Identify which cell holds the provided text, then report its [x, y] central coordinate. 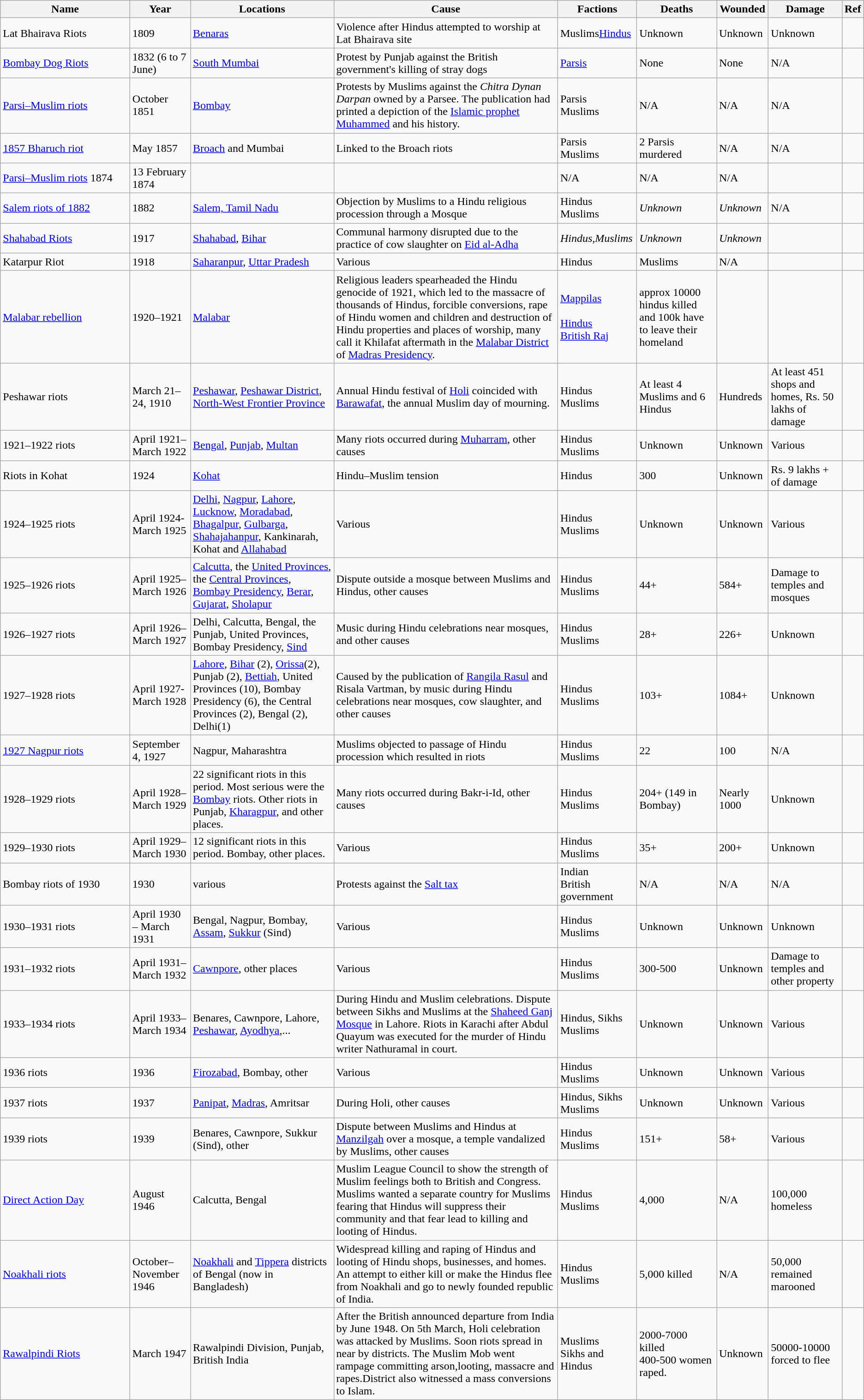
MuslimsSikhs and Hindus [597, 1354]
Many riots occurred during Bakr-i-Id, other causes [446, 799]
1921–1922 riots [66, 445]
April 1925–March 1926 [160, 585]
Malabar rebellion [66, 317]
Rawalpindi Division, Punjab, British India [262, 1354]
Music during Hindu celebrations near mosques, and other causes [446, 634]
Lat Bhairava Riots [66, 33]
Benares, Cawnpore, Sukkur (Sind), other [262, 1139]
April 1924- March 1925 [160, 524]
Bombay [262, 105]
1927 Nagpur riots [66, 751]
October 1851 [160, 105]
April 1926–March 1927 [160, 634]
1926–1927 riots [66, 634]
Nagpur, Maharashtra [262, 751]
Protest by Punjab against the British government's killing of stray dogs [446, 63]
1939 riots [66, 1139]
April 1930 – March 1931 [160, 926]
Hindus,Muslims [597, 238]
1929–1930 riots [66, 847]
Dispute outside a mosque between Muslims and Hindus, other causes [446, 585]
1928–1929 riots [66, 799]
1917 [160, 238]
Indian British government [597, 884]
MuslimsHindus [597, 33]
Wounded [742, 9]
March 1947 [160, 1354]
MappilasHindus British Raj [597, 317]
4,000 [677, 1200]
Bengal, Nagpur, Bombay, Assam, Sukkur (Sind) [262, 926]
Lahore, Bihar (2), Orissa(2), Punjab (2), Bettiah, United Provinces (10), Bombay Presidency (6), the Central Provinces (2), Bengal (2), Delhi(1) [262, 695]
Shahabad, Bihar [262, 238]
Calcutta, the United Provinces, the Central Provinces, Bombay Presidency, Berar, Gujarat, Sholapur [262, 585]
Benaras [262, 33]
Riots in Kohat [66, 475]
Factions [597, 9]
Cause [446, 9]
Objection by Muslims to a Hindu religious procession through a Mosque [446, 208]
Salem riots of 1882 [66, 208]
58+ [742, 1139]
September 4, 1927 [160, 751]
Noakhali riots [66, 1274]
584+ [742, 585]
April 1929–March 1930 [160, 847]
12 significant riots in this period. Bombay, other places. [262, 847]
Muslims [677, 262]
Protests against the Salt tax [446, 884]
1927–1928 riots [66, 695]
28+ [677, 634]
Caused by the publication of Rangila Rasul and Risala Vartman, by music during Hindu celebrations near mosques, cow slaughter, and other causes [446, 695]
1936 riots [66, 1073]
226+ [742, 634]
April 1933–March 1934 [160, 1024]
April 1928–March 1929 [160, 799]
Katarpur Riot [66, 262]
Kohat [262, 475]
1920–1921 [160, 317]
Benares, Cawnpore, Lahore, Peshawar, Ayodhya,... [262, 1024]
Parsi–Muslim riots 1874 [66, 178]
1939 [160, 1139]
approx 10000 hindus killed and 100k have to leave their homeland [677, 317]
1809 [160, 33]
Rawalpindi Riots [66, 1354]
April 1921–March 1922 [160, 445]
22 [677, 751]
1930–1931 riots [66, 926]
Hundreds [742, 397]
13 February 1874 [160, 178]
1918 [160, 262]
Damage to temples and mosques [805, 585]
100 [742, 751]
Direct Action Day [66, 1200]
200+ [742, 847]
204+ (149 in Bombay) [677, 799]
Bombay riots of 1930 [66, 884]
1084+ [742, 695]
At least 451 shops and homes, Rs. 50 lakhs of damage [805, 397]
Bombay Dog Riots [66, 63]
Saharanpur, Uttar Pradesh [262, 262]
various [262, 884]
Deaths [677, 9]
October–November 1946 [160, 1274]
Hindu–Muslim tension [446, 475]
Peshawar riots [66, 397]
1933–1934 riots [66, 1024]
At least 4 Muslims and 6 Hindus [677, 397]
Shahabad Riots [66, 238]
Locations [262, 9]
August 1946 [160, 1200]
Muslims objected to passage of Hindu procession which resulted in riots [446, 751]
151+ [677, 1139]
April 1931–March 1932 [160, 969]
1937 [160, 1102]
Communal harmony disrupted due to the practice of cow slaughter on Eid al-Adha [446, 238]
Damage [805, 9]
Name [66, 9]
35+ [677, 847]
South Mumbai [262, 63]
Peshawar, Peshawar District, North-West Frontier Province [262, 397]
May 1857 [160, 148]
Damage to temples and other property [805, 969]
Dispute between Muslims and Hindus at Manzilgah over a mosque, a temple vandalized by Muslims, other causes [446, 1139]
300 [677, 475]
April 1927- March 1928 [160, 695]
Malabar [262, 317]
Many riots occurred during Muharram, other causes [446, 445]
March 21–24, 1910 [160, 397]
22 significant riots in this period. Most serious were the Bombay riots. Other riots in Punjab, Kharagpur, and other places. [262, 799]
Parsi–Muslim riots [66, 105]
1924 [160, 475]
Bengal, Punjab, Multan [262, 445]
Salem, Tamil Nadu [262, 208]
50,000 remained marooned [805, 1274]
44+ [677, 585]
Delhi, Nagpur, Lahore, Lucknow, Moradabad, Bhagalpur, Gulbarga, Shahajahanpur, Kankinarah, Kohat and Allahabad [262, 524]
Year [160, 9]
Parsis [597, 63]
Ref [853, 9]
Noakhali and Tippera districts of Bengal (now in Bangladesh) [262, 1274]
Nearly 1000 [742, 799]
Cawnpore, other places [262, 969]
Annual Hindu festival of Holi coincided with Barawafat, the annual Muslim day of mourning. [446, 397]
1925–1926 riots [66, 585]
Delhi, Calcutta, Bengal, the Punjab, United Provinces, Bombay Presidency, Sind [262, 634]
Rs. 9 lakhs + of damage [805, 475]
1930 [160, 884]
103+ [677, 695]
1936 [160, 1073]
50000-10000 forced to flee [805, 1354]
Panipat, Madras, Amritsar [262, 1102]
Violence after Hindus attempted to worship at Lat Bhairava site [446, 33]
Calcutta, Bengal [262, 1200]
5,000 killed [677, 1274]
1924–1925 riots [66, 524]
1931–1932 riots [66, 969]
2 Parsis murdered [677, 148]
2000-7000 killed400-500 women raped. [677, 1354]
During Holi, other causes [446, 1102]
100,000 homeless [805, 1200]
300-500 [677, 969]
1882 [160, 208]
Firozabad, Bombay, other [262, 1073]
Broach and Mumbai [262, 148]
1937 riots [66, 1102]
1832 (6 to 7 June) [160, 63]
1857 Bharuch riot [66, 148]
Linked to the Broach riots [446, 148]
